Determine the [x, y] coordinate at the center of the cell enclosing the given text.  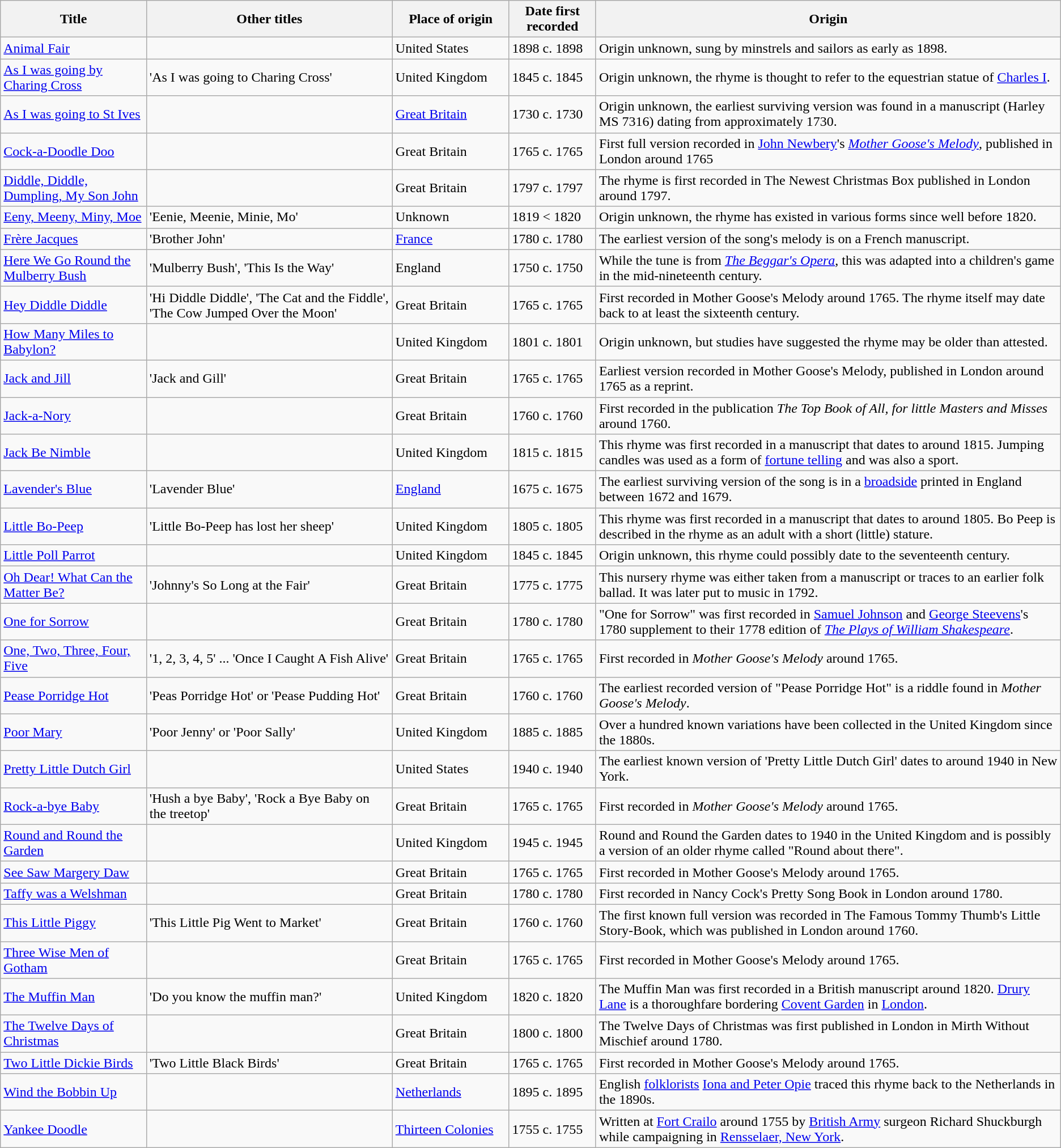
'Mulberry Bush', 'This Is the Way' [269, 268]
1885 c. 1885 [552, 732]
Pretty Little Dutch Girl [74, 769]
1675 c. 1675 [552, 490]
First recorded in the publication The Top Book of All, for little Masters and Misses around 1760. [828, 415]
Yankee Doodle [74, 1129]
Two Little Dickie Birds [74, 1063]
Title [74, 19]
'Do you know the muffin man?' [269, 997]
The earliest version of the song's melody is on a French manuscript. [828, 239]
'Peas Porridge Hot' or 'Pease Pudding Hot' [269, 695]
The earliest known version of 'Pretty Little Dutch Girl' dates to around 1940 in New York. [828, 769]
The earliest recorded version of "Pease Porridge Hot" is a riddle found in Mother Goose's Melody. [828, 695]
Little Poll Parrot [74, 556]
1797 c. 1797 [552, 188]
Here We Go Round the Mulberry Bush [74, 268]
1820 c. 1820 [552, 997]
1945 c. 1945 [552, 842]
Origin unknown, this rhyme could possibly date to the seventeenth century. [828, 556]
'This Little Pig Went to Market' [269, 923]
Eeny, Meeny, Miny, Moe [74, 217]
Origin unknown, sung by minstrels and sailors as early as 1898. [828, 48]
This rhyme was first recorded in a manuscript that dates to around 1805. Bo Peep is described in the rhyme as an adult with a short (little) stature. [828, 526]
Three Wise Men of Gotham [74, 959]
The first known full version was recorded in The Famous Tommy Thumb's Little Story-Book, which was published in London around 1760. [828, 923]
'Johnny's So Long at the Fair' [269, 585]
Written at Fort Crailo around 1755 by British Army surgeon Richard Shuckburgh while campaigning in Rensselaer, New York. [828, 1129]
'Little Bo-Peep has lost her sheep' [269, 526]
Taffy was a Welshman [74, 893]
First full version recorded in John Newbery's Mother Goose's Melody, published in London around 1765 [828, 151]
1755 c. 1755 [552, 1129]
'Eenie, Meenie, Minie, Mo' [269, 217]
The Muffin Man was first recorded in a British manuscript around 1820. Drury Lane is a thoroughfare bordering Covent Garden in London. [828, 997]
'Lavender Blue' [269, 490]
Frère Jacques [74, 239]
Diddle, Diddle, Dumpling, My Son John [74, 188]
'Hi Diddle Diddle', 'The Cat and the Fiddle', 'The Cow Jumped Over the Moon' [269, 305]
First recorded in Nancy Cock's Pretty Song Book in London around 1780. [828, 893]
Origin unknown, the earliest surviving version was found in a manuscript (Harley MS 7316) dating from approximately 1730. [828, 115]
Jack and Jill [74, 379]
The Twelve Days of Christmas was first published in London in Mirth Without Mischief around 1780. [828, 1034]
The rhyme is first recorded in The Newest Christmas Box published in London around 1797. [828, 188]
Rock-a-bye Baby [74, 806]
1775 c. 1775 [552, 585]
Origin unknown, but studies have suggested the rhyme may be older than attested. [828, 341]
Other titles [269, 19]
Over a hundred known variations have been collected in the United Kingdom since the 1880s. [828, 732]
Wind the Bobbin Up [74, 1092]
Origin [828, 19]
1940 c. 1940 [552, 769]
The Muffin Man [74, 997]
1819 < 1820 [552, 217]
1898 c. 1898 [552, 48]
Date first recorded [552, 19]
1800 c. 1800 [552, 1034]
'Jack and Gill' [269, 379]
While the tune is from The Beggar's Opera, this was adapted into a children's game in the mid-nineteenth century. [828, 268]
'As I was going to Charing Cross' [269, 77]
Origin unknown, the rhyme is thought to refer to the equestrian statue of Charles I. [828, 77]
1750 c. 1750 [552, 268]
As I was going to St Ives [74, 115]
'1, 2, 3, 4, 5' ... 'Once I Caught A Fish Alive' [269, 659]
Little Bo-Peep [74, 526]
Hey Diddle Diddle [74, 305]
1805 c. 1805 [552, 526]
Cock-a-Doodle Doo [74, 151]
The Twelve Days of Christmas [74, 1034]
Jack Be Nimble [74, 452]
The earliest surviving version of the song is in a broadside printed in England between 1672 and 1679. [828, 490]
Lavender's Blue [74, 490]
One, Two, Three, Four, Five [74, 659]
Jack-a-Nory [74, 415]
Round and Round the Garden [74, 842]
1815 c. 1815 [552, 452]
This nursery rhyme was either taken from a manuscript or traces to an earlier folk ballad. It was later put to music in 1792. [828, 585]
Poor Mary [74, 732]
Earliest version recorded in Mother Goose's Melody, published in London around 1765 as a reprint. [828, 379]
See Saw Margery Daw [74, 872]
Place of origin [451, 19]
'Poor Jenny' or 'Poor Sally' [269, 732]
Round and Round the Garden dates to 1940 in the United Kingdom and is possibly a version of an older rhyme called "Round about there". [828, 842]
First recorded in Mother Goose's Melody around 1765. The rhyme itself may date back to at least the sixteenth century. [828, 305]
One for Sorrow [74, 621]
1801 c. 1801 [552, 341]
1730 c. 1730 [552, 115]
'Brother John' [269, 239]
1895 c. 1895 [552, 1092]
How Many Miles to Babylon? [74, 341]
English folklorists Iona and Peter Opie traced this rhyme back to the Netherlands in the 1890s. [828, 1092]
As I was going by Charing Cross [74, 77]
France [451, 239]
Animal Fair [74, 48]
Origin unknown, the rhyme has existed in various forms since well before 1820. [828, 217]
Thirteen Colonies [451, 1129]
'Two Little Black Birds' [269, 1063]
Pease Porridge Hot [74, 695]
Netherlands [451, 1092]
Oh Dear! What Can the Matter Be? [74, 585]
This rhyme was first recorded in a manuscript that dates to around 1815. Jumping candles was used as a form of fortune telling and was also a sport. [828, 452]
This Little Piggy [74, 923]
'Hush a bye Baby', 'Rock a Bye Baby on the treetop' [269, 806]
Unknown [451, 217]
